Return the (X, Y) coordinate for the center point of the cell that contains the specified text.  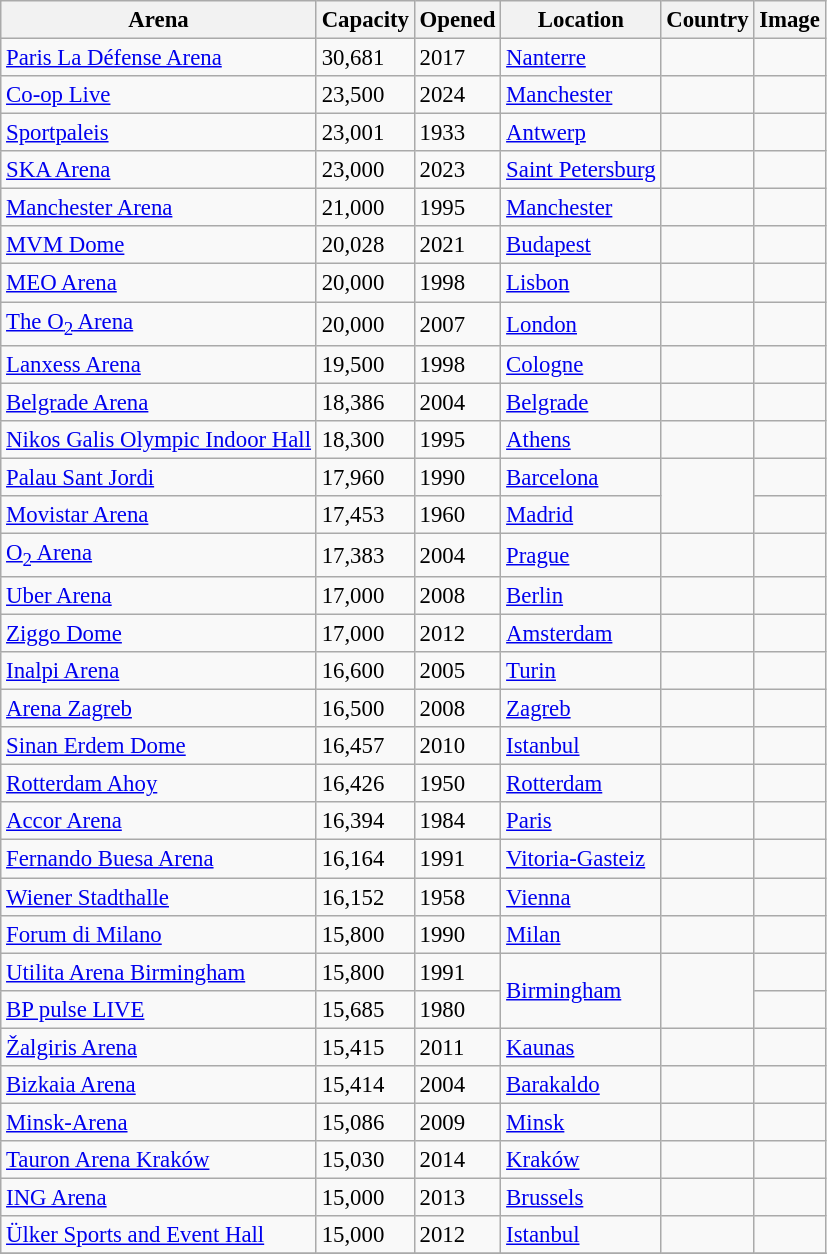
Paris La Défense Arena (159, 58)
1950 (458, 784)
16,394 (365, 821)
MEO Arena (159, 283)
2007 (458, 324)
Kraków (581, 1160)
17,453 (365, 515)
ING Arena (159, 1197)
15,414 (365, 1085)
2013 (458, 1197)
Vitoria-Gasteiz (581, 859)
Prague (581, 555)
Minsk (581, 1122)
1958 (458, 897)
Tauron Arena Kraków (159, 1160)
2009 (458, 1122)
Lanxess Arena (159, 364)
Barakaldo (581, 1085)
Capacity (365, 20)
Uber Arena (159, 596)
30,681 (365, 58)
15,030 (365, 1160)
Žalgiris Arena (159, 1047)
Budapest (581, 245)
Nikos Galis Olympic Indoor Hall (159, 440)
15,086 (365, 1122)
16,426 (365, 784)
18,300 (365, 440)
BP pulse LIVE (159, 1009)
2011 (458, 1047)
16,152 (365, 897)
Birmingham (581, 990)
Accor Arena (159, 821)
Sinan Erdem Dome (159, 746)
Fernando Buesa Arena (159, 859)
23,500 (365, 95)
London (581, 324)
Belgrade Arena (159, 402)
16,457 (365, 746)
15,415 (365, 1047)
Madrid (581, 515)
Cologne (581, 364)
Inalpi Arena (159, 671)
1980 (458, 1009)
15,685 (365, 1009)
Belgrade (581, 402)
Kaunas (581, 1047)
Nanterre (581, 58)
1960 (458, 515)
2010 (458, 746)
Ülker Sports and Event Hall (159, 1235)
Movistar Arena (159, 515)
Rotterdam Ahoy (159, 784)
Brussels (581, 1197)
18,386 (365, 402)
2014 (458, 1160)
16,164 (365, 859)
Lisbon (581, 283)
Vienna (581, 897)
16,500 (365, 709)
Turin (581, 671)
21,000 (365, 208)
Minsk-Arena (159, 1122)
Wiener Stadthalle (159, 897)
Forum di Milano (159, 934)
Palau Sant Jordi (159, 477)
Location (581, 20)
Utilita Arena Birmingham (159, 972)
2021 (458, 245)
Athens (581, 440)
23,000 (365, 170)
19,500 (365, 364)
Manchester Arena (159, 208)
Ziggo Dome (159, 634)
Co-op Live (159, 95)
17,383 (365, 555)
Sportpaleis (159, 133)
17,960 (365, 477)
2005 (458, 671)
Barcelona (581, 477)
The O2 Arena (159, 324)
2017 (458, 58)
1933 (458, 133)
Antwerp (581, 133)
Rotterdam (581, 784)
Country (708, 20)
Berlin (581, 596)
Arena (159, 20)
Bizkaia Arena (159, 1085)
Saint Petersburg (581, 170)
O2 Arena (159, 555)
Image (790, 20)
SKA Arena (159, 170)
Paris (581, 821)
Opened (458, 20)
Amsterdam (581, 634)
1984 (458, 821)
16,600 (365, 671)
Milan (581, 934)
20,028 (365, 245)
MVM Dome (159, 245)
Zagreb (581, 709)
Arena Zagreb (159, 709)
2023 (458, 170)
23,001 (365, 133)
2024 (458, 95)
